Pinpoint the cell where the given text exists, returning its (x, y) midpoint coordinate. 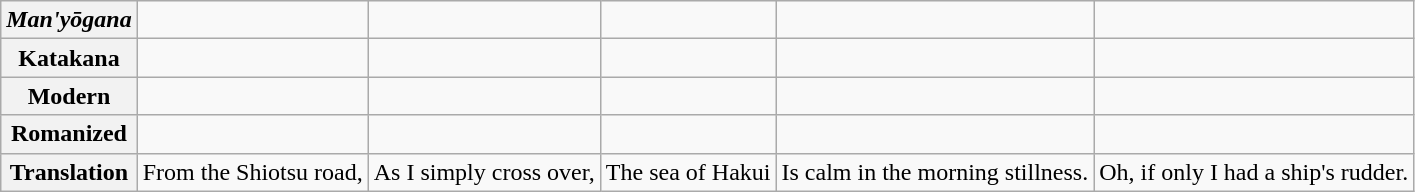
Man'yōgana (69, 20)
Is calm in the morning stillness. (935, 172)
As I simply cross over, (484, 172)
From the Shiotsu road, (252, 172)
Oh, if only I had a ship's rudder. (1254, 172)
Translation (69, 172)
Romanized (69, 134)
Modern (69, 96)
Katakana (69, 58)
The sea of Hakui (688, 172)
